Return (X, Y) of the center of cell containing provided text 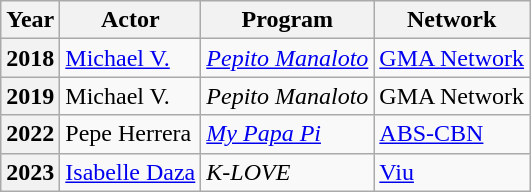
K-LOVE (288, 172)
2022 (30, 134)
2019 (30, 96)
My Papa Pi (288, 134)
ABS-CBN (452, 134)
Network (452, 20)
Actor (130, 20)
Viu (452, 172)
Pepe Herrera (130, 134)
Program (288, 20)
2018 (30, 58)
Year (30, 20)
Isabelle Daza (130, 172)
2023 (30, 172)
